For the text-containing cell, return its midpoint in (x, y) coordinate format. 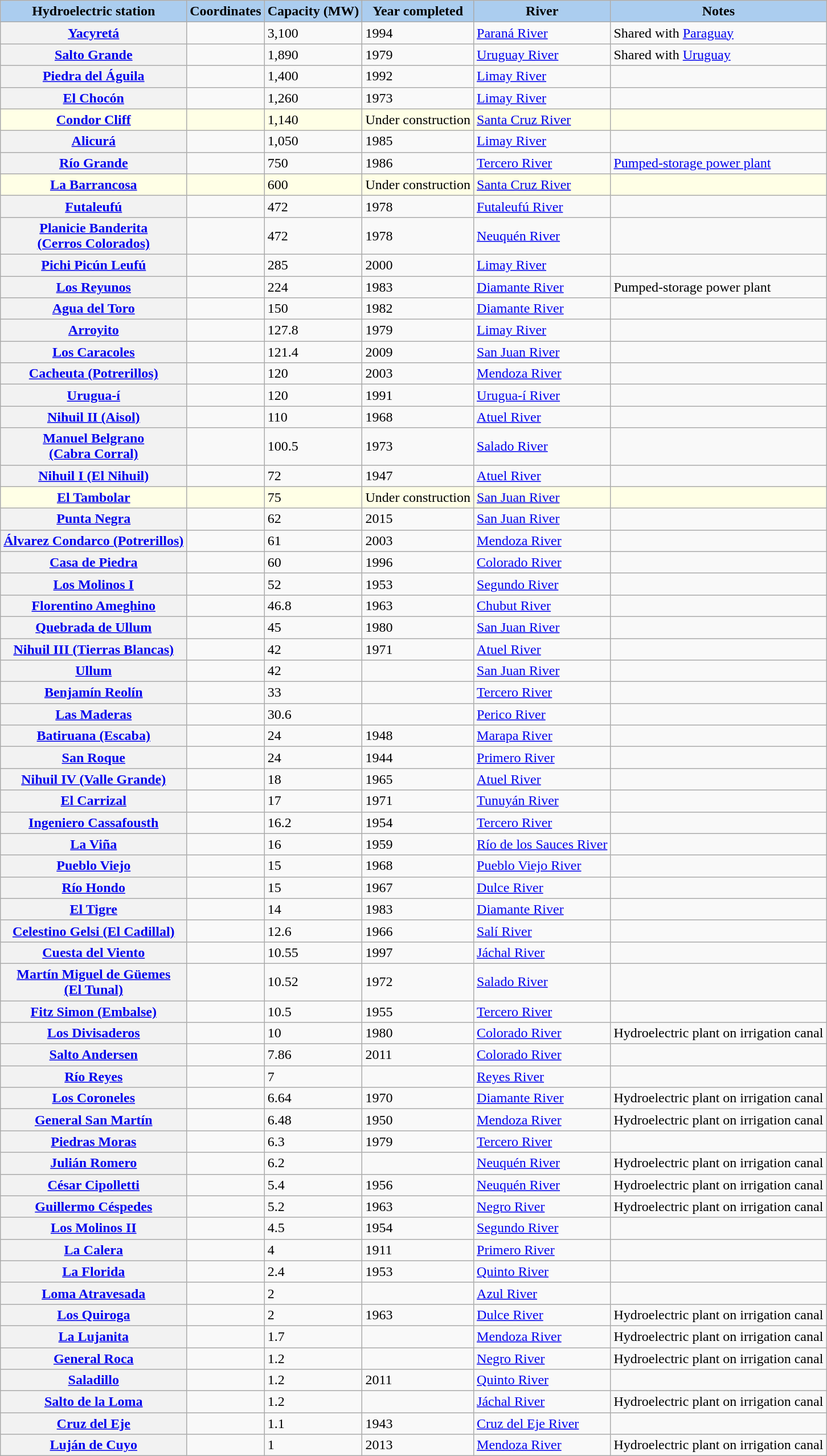
150 (313, 309)
Los Reyunos (93, 287)
285 (313, 265)
121.4 (313, 352)
La Florida (93, 1271)
Río Reyes (93, 1077)
Fitz Simon (Embalse) (93, 1011)
Batiruana (Escaba) (93, 736)
2.4 (313, 1271)
5.4 (313, 1185)
Condor Cliff (93, 120)
1985 (418, 141)
7.86 (313, 1055)
Hydroelectric station (93, 11)
16.2 (313, 823)
Luján de Cuyo (93, 1445)
1948 (418, 736)
62 (313, 519)
Planicie Banderita(Cerros Colorados) (93, 236)
Year completed (418, 11)
Futaleufú (93, 206)
46.8 (313, 606)
1911 (418, 1250)
750 (313, 163)
1944 (418, 758)
Cacheuta (Potrerillos) (93, 374)
1943 (418, 1424)
61 (313, 541)
6.48 (313, 1120)
30.6 (313, 714)
Shared with Uruguay (719, 55)
1,890 (313, 55)
Río Grande (93, 163)
Piedras Moras (93, 1142)
Nihuil II (Aisol) (93, 417)
10.52 (313, 982)
1950 (418, 1120)
El Tigre (93, 909)
1996 (418, 562)
110 (313, 417)
La Calera (93, 1250)
6.3 (313, 1142)
1.1 (313, 1424)
Futaleufú River (542, 206)
224 (313, 287)
General Roca (93, 1359)
El Carrizal (93, 801)
52 (313, 584)
Agua del Toro (93, 309)
Paraná River (542, 33)
Martín Miguel de Güemes(El Tunal) (93, 982)
1992 (418, 76)
César Cipolletti (93, 1185)
10.5 (313, 1011)
Pichi Picún Leufú (93, 265)
Salto Grande (93, 55)
Quebrada de Ullum (93, 627)
Los Molinos II (93, 1228)
1959 (418, 844)
Pueblo Viejo River (542, 866)
Yacyretá (93, 33)
Casa de Piedra (93, 562)
Nihuil III (Tierras Blancas) (93, 649)
Florentino Ameghino (93, 606)
Capacity (MW) (313, 11)
3,100 (313, 33)
4.5 (313, 1228)
2015 (418, 519)
1,400 (313, 76)
Cruz del Eje (93, 1424)
Julián Romero (93, 1163)
Celestino Gelsi (El Cadillal) (93, 931)
Shared with Paraguay (719, 33)
River (542, 11)
72 (313, 476)
1947 (418, 476)
4 (313, 1250)
1.7 (313, 1336)
Los Coroneles (93, 1098)
1956 (418, 1185)
1970 (418, 1098)
Ingeniero Cassafousth (93, 823)
La Viña (93, 844)
14 (313, 909)
Río de los Sauces River (542, 844)
Punta Negra (93, 519)
Perico River (542, 714)
Ullum (93, 671)
1965 (418, 779)
La Barrancosa (93, 185)
1,260 (313, 98)
6.64 (313, 1098)
Manuel Belgrano(Cabra Corral) (93, 447)
45 (313, 627)
Los Caracoles (93, 352)
Loma Atravesada (93, 1293)
Pueblo Viejo (93, 866)
Piedra del Águila (93, 76)
1967 (418, 887)
General San Martín (93, 1120)
1994 (418, 33)
5.2 (313, 1206)
Notes (719, 11)
100.5 (313, 447)
60 (313, 562)
Benjamín Reolín (93, 693)
Urugua-í (93, 395)
Salto Andersen (93, 1055)
Azul River (542, 1293)
1991 (418, 395)
Coordinates (226, 11)
1997 (418, 952)
127.8 (313, 330)
1955 (418, 1011)
16 (313, 844)
10.55 (313, 952)
Reyes River (542, 1077)
600 (313, 185)
2000 (418, 265)
Salí River (542, 931)
Nihuil IV (Valle Grande) (93, 779)
18 (313, 779)
Río Hondo (93, 887)
Chubut River (542, 606)
Nihuil I (El Nihuil) (93, 476)
1982 (418, 309)
Alicurá (93, 141)
Las Maderas (93, 714)
Salto de la Loma (93, 1402)
La Lujanita (93, 1336)
1972 (418, 982)
1,050 (313, 141)
Uruguay River (542, 55)
Cruz del Eje River (542, 1424)
12.6 (313, 931)
6.2 (313, 1163)
Marapa River (542, 736)
Arroyito (93, 330)
Los Divisaderos (93, 1033)
1 (313, 1445)
Los Quiroga (93, 1315)
1,140 (313, 120)
San Roque (93, 758)
El Chocón (93, 98)
Cuesta del Viento (93, 952)
17 (313, 801)
Urugua-í River (542, 395)
1966 (418, 931)
10 (313, 1033)
Álvarez Condarco (Potrerillos) (93, 541)
2013 (418, 1445)
Guillermo Céspedes (93, 1206)
7 (313, 1077)
2009 (418, 352)
El Tambolar (93, 497)
33 (313, 693)
Saladillo (93, 1380)
75 (313, 497)
Tunuyán River (542, 801)
1986 (418, 163)
Los Molinos I (93, 584)
